Extract the [x, y] coordinate from the center of the cell holding the provided text.  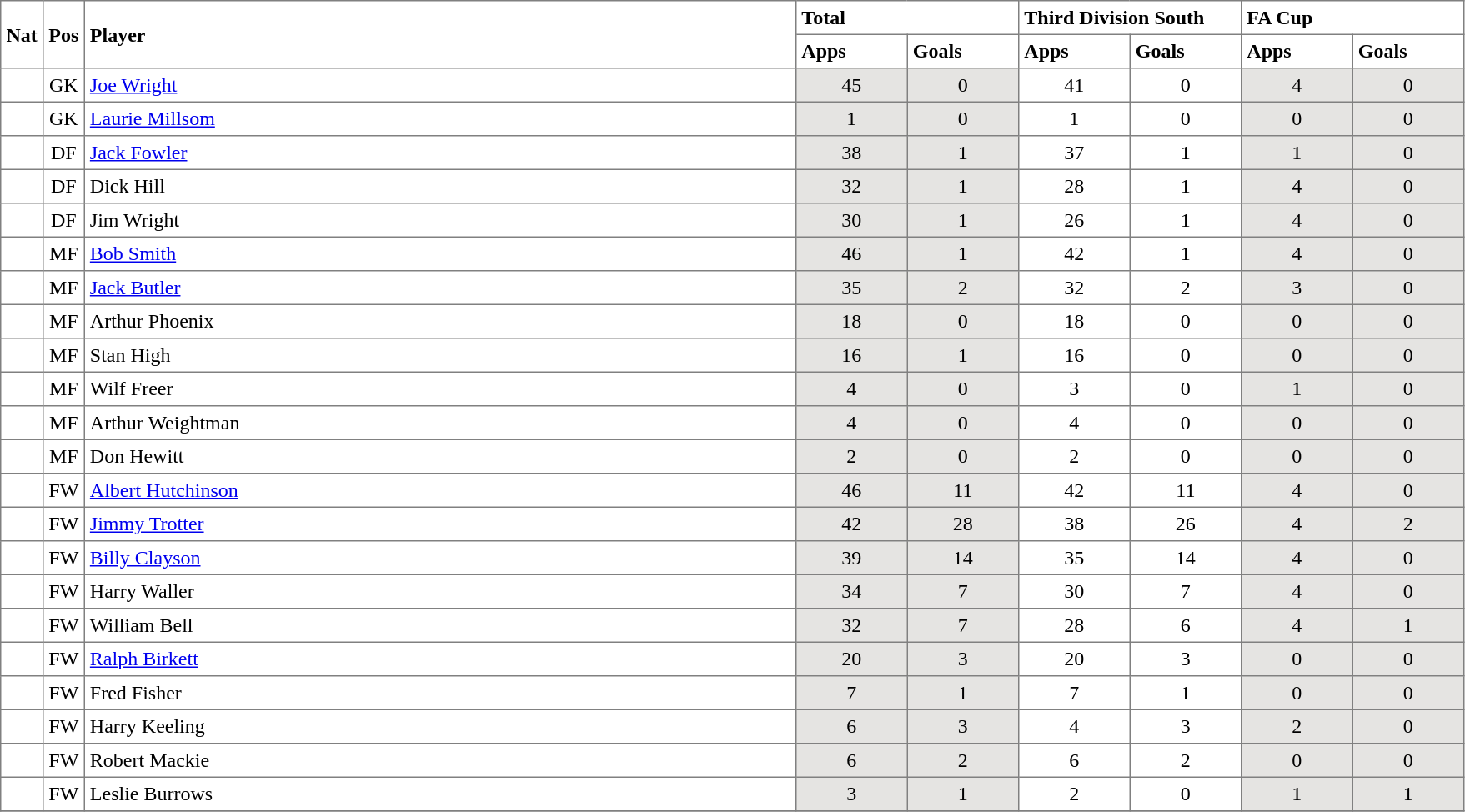
Harry Keeling [440, 726]
Player [440, 35]
Nat [22, 35]
Billy Clayson [440, 558]
Joe Wright [440, 85]
37 [1075, 153]
Jimmy Trotter [440, 524]
Leslie Burrows [440, 794]
Robert Mackie [440, 760]
Stan High [440, 355]
34 [852, 591]
Wilf Freer [440, 388]
FA Cup [1352, 18]
Albert Hutchinson [440, 490]
39 [852, 558]
41 [1075, 85]
Bob Smith [440, 253]
Fred Fisher [440, 693]
Arthur Phoenix [440, 321]
William Bell [440, 625]
Jim Wright [440, 220]
Arthur Weightman [440, 423]
Harry Waller [440, 591]
Jack Fowler [440, 153]
Pos [64, 35]
Dick Hill [440, 186]
Third Division South [1131, 18]
Total [907, 18]
Don Hewitt [440, 456]
Laurie Millsom [440, 118]
Ralph Birkett [440, 659]
45 [852, 85]
Jack Butler [440, 288]
